Identify which cell holds the provided text, then report its [X, Y] central coordinate. 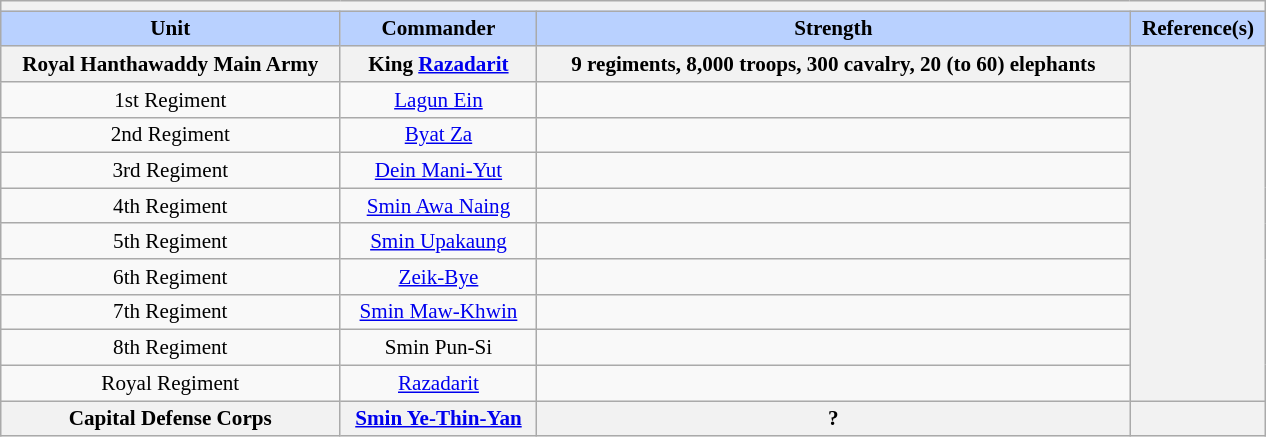
Smin Maw-Khwin [438, 312]
Byat Za [438, 134]
Commander [438, 28]
Unit [170, 28]
Zeik-Bye [438, 276]
Smin Upakaung [438, 240]
Reference(s) [1198, 28]
Smin Pun-Si [438, 348]
Royal Regiment [170, 382]
7th Regiment [170, 312]
3rd Regiment [170, 170]
5th Regiment [170, 240]
Lagun Ein [438, 100]
8th Regiment [170, 348]
Capital Defense Corps [170, 418]
Smin Awa Naing [438, 206]
6th Regiment [170, 276]
Razadarit [438, 382]
2nd Regiment [170, 134]
Smin Ye-Thin-Yan [438, 418]
4th Regiment [170, 206]
? [833, 418]
Royal Hanthawaddy Main Army [170, 64]
Dein Mani-Yut [438, 170]
Strength [833, 28]
1st Regiment [170, 100]
King Razadarit [438, 64]
9 regiments, 8,000 troops, 300 cavalry, 20 (to 60) elephants [833, 64]
